Pinpoint the cell where the given text exists, returning its [x, y] midpoint coordinate. 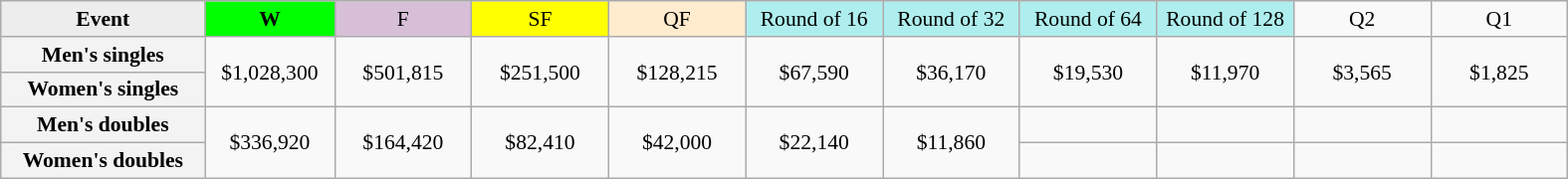
$67,590 [814, 72]
$11,970 [1226, 72]
$164,420 [403, 143]
Women's singles [104, 89]
$36,170 [951, 72]
Round of 32 [951, 19]
$82,410 [541, 143]
Men's singles [104, 55]
$128,215 [677, 72]
SF [541, 19]
$3,565 [1362, 72]
Q1 [1499, 19]
$1,028,300 [270, 72]
$19,530 [1088, 72]
W [270, 19]
$42,000 [677, 143]
$1,825 [1499, 72]
Event [104, 19]
Men's doubles [104, 125]
$501,815 [403, 72]
F [403, 19]
Women's doubles [104, 161]
QF [677, 19]
$22,140 [814, 143]
$11,860 [951, 143]
$251,500 [541, 72]
Q2 [1362, 19]
Round of 128 [1226, 19]
Round of 64 [1088, 19]
Round of 16 [814, 19]
$336,920 [270, 143]
